Find where the given text appears and provide that cell's center as (X, Y) coordinate. 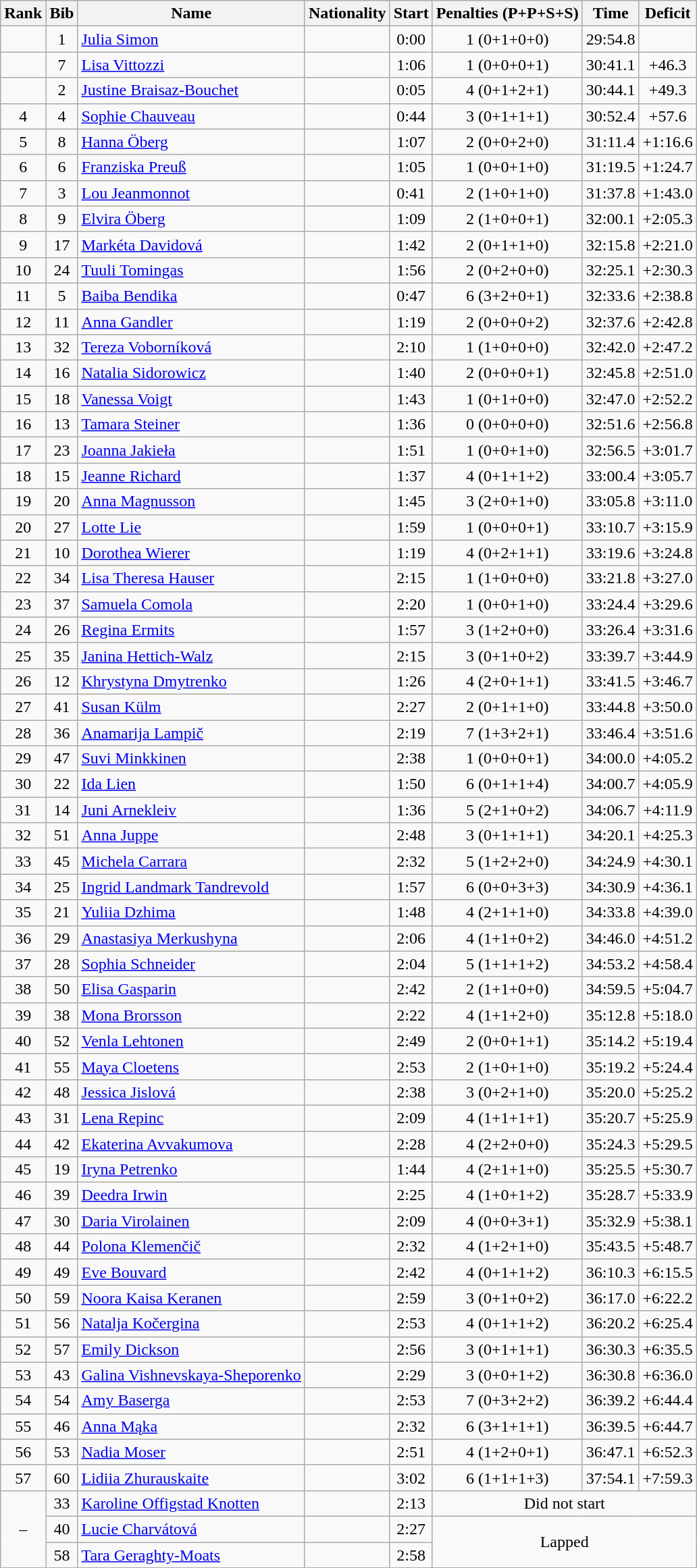
33:19.6 (611, 553)
Franziska Preuß (191, 167)
35:32.9 (611, 1221)
Michela Carrara (191, 861)
35:25.5 (611, 1170)
Iryna Petrenko (191, 1170)
Justine Braisaz-Bouchet (191, 90)
4 (1+1+1+1) (507, 1118)
33:00.4 (611, 476)
Baiba Bendika (191, 296)
Elisa Gasparin (191, 990)
Nadia Moser (191, 1452)
Galina Vishnevskaya-Sheporenko (191, 1375)
2:22 (411, 1015)
6 (3+1+1+1) (507, 1426)
+4:25.3 (667, 836)
+2:52.2 (667, 399)
35:14.2 (611, 1041)
4 (1+1+0+2) (507, 938)
2 (0+0+1+1) (507, 1041)
+5:18.0 (667, 1015)
36:10.3 (611, 1272)
36:39.5 (611, 1426)
32:37.6 (611, 322)
+5:29.5 (667, 1144)
1 (62, 39)
33:10.7 (611, 527)
0:00 (411, 39)
0:47 (411, 296)
2 (0+2+0+0) (507, 270)
32:42.0 (611, 348)
1:42 (411, 244)
33:05.8 (611, 502)
+3:31.6 (667, 630)
2:59 (411, 1298)
32:25.1 (611, 270)
0 (0+0+0+0) (507, 425)
29:54.8 (611, 39)
4 (1+0+1+2) (507, 1195)
+7:59.3 (667, 1478)
+5:25.2 (667, 1092)
4 (1+1+2+0) (507, 1015)
3 (62, 193)
+2:05.3 (667, 219)
Eve Bouvard (191, 1272)
2:10 (411, 348)
+3:24.8 (667, 553)
7 (0+3+2+2) (507, 1401)
6 (0+0+3+3) (507, 887)
Natalia Sidorowicz (191, 373)
2:19 (411, 732)
6 (1+1+1+3) (507, 1478)
Amy Baserga (191, 1401)
5 (1+2+2+0) (507, 861)
34:59.5 (611, 990)
+4:05.9 (667, 784)
1:40 (411, 373)
2:06 (411, 938)
4 (0+2+1+1) (507, 553)
Noora Kaisa Keranen (191, 1298)
Start (411, 13)
Venla Lehtonen (191, 1041)
Hanna Öberg (191, 142)
Rank (23, 13)
34:06.7 (611, 810)
36:47.1 (611, 1452)
3 (0+0+1+2) (507, 1375)
1:56 (411, 270)
34:24.9 (611, 861)
2:20 (411, 604)
+3:27.0 (667, 578)
2 (1+0+0+1) (507, 219)
+3:01.7 (667, 450)
2:58 (411, 1555)
Polona Klemenčič (191, 1247)
Julia Simon (191, 39)
33:44.8 (611, 707)
Natalja Kočergina (191, 1324)
4 (0+0+3+1) (507, 1221)
33:26.4 (611, 630)
+4:05.2 (667, 759)
1:48 (411, 913)
2:51 (411, 1452)
Juni Arnekleiv (191, 810)
Anastasiya Merkushyna (191, 938)
1:05 (411, 167)
+57.6 (667, 116)
Lotte Lie (191, 527)
Time (611, 13)
Karoline Offigstad Knotten (191, 1503)
4 (1+2+1+0) (507, 1247)
3 (2+0+1+0) (507, 502)
35:20.7 (611, 1118)
34:20.1 (611, 836)
+5:33.9 (667, 1195)
4 (2+0+1+1) (507, 681)
59 (62, 1298)
+2:47.2 (667, 348)
35:12.8 (611, 1015)
34:00.0 (611, 759)
+4:36.1 (667, 887)
60 (62, 1478)
Janina Hettich-Walz (191, 655)
Markéta Davidová (191, 244)
35:20.0 (611, 1092)
+4:30.1 (667, 861)
+2:30.3 (667, 270)
2 (1+1+0+0) (507, 990)
Lucie Charvátová (191, 1529)
1:37 (411, 476)
35:43.5 (611, 1247)
+3:46.7 (667, 681)
1:51 (411, 450)
+5:25.9 (667, 1118)
Deficit (667, 13)
1:06 (411, 65)
Samuela Comola (191, 604)
+6:25.4 (667, 1324)
+4:58.4 (667, 964)
Susan Külm (191, 707)
Tara Geraghty-Moats (191, 1555)
0:44 (411, 116)
+3:05.7 (667, 476)
+6:22.2 (667, 1298)
+1:16.6 (667, 142)
+5:19.4 (667, 1041)
36:17.0 (611, 1298)
3 (0+2+1+0) (507, 1092)
31:19.5 (611, 167)
+3:11.0 (667, 502)
– (23, 1529)
Dorothea Wierer (191, 553)
2:48 (411, 836)
32:51.6 (611, 425)
2 (0+0+2+0) (507, 142)
36:39.2 (611, 1401)
Joanna Jakieła (191, 450)
Suvi Minkkinen (191, 759)
35:19.2 (611, 1066)
58 (62, 1555)
32:00.1 (611, 219)
5 (2+1+0+2) (507, 810)
+4:51.2 (667, 938)
37:54.1 (611, 1478)
1:44 (411, 1170)
+5:30.7 (667, 1170)
+46.3 (667, 65)
1:43 (411, 399)
34:00.7 (611, 784)
Nationality (347, 13)
Khrystyna Dmytrenko (191, 681)
Tamara Steiner (191, 425)
36:30.8 (611, 1375)
34:33.8 (611, 913)
Ida Lien (191, 784)
+4:11.9 (667, 810)
1:07 (411, 142)
Mona Brorsson (191, 1015)
Tereza Voborníková (191, 348)
35:28.7 (611, 1195)
Jessica Jislová (191, 1092)
Anamarija Lampič (191, 732)
36:30.3 (611, 1349)
+5:04.7 (667, 990)
34:53.2 (611, 964)
Jeanne Richard (191, 476)
+5:24.4 (667, 1066)
1:09 (411, 219)
+3:50.0 (667, 707)
Lapped (565, 1542)
2:13 (411, 1503)
33:41.5 (611, 681)
+6:52.3 (667, 1452)
+6:35.5 (667, 1349)
Tuuli Tomingas (191, 270)
0:41 (411, 193)
3:02 (411, 1478)
2:29 (411, 1375)
+49.3 (667, 90)
+6:36.0 (667, 1375)
Lisa Vittozzi (191, 65)
7 (1+3+2+1) (507, 732)
36:20.2 (611, 1324)
35:24.3 (611, 1144)
+6:44.7 (667, 1426)
Lou Jeanmonnot (191, 193)
1:59 (411, 527)
32:15.8 (611, 244)
+2:56.8 (667, 425)
+2:38.8 (667, 296)
32:47.0 (611, 399)
Emily Dickson (191, 1349)
Sophia Schneider (191, 964)
33:21.8 (611, 578)
3 (1+2+0+0) (507, 630)
Elvira Öberg (191, 219)
34:46.0 (611, 938)
2 (0+0+0+2) (507, 322)
+3:44.9 (667, 655)
2:28 (411, 1144)
Ingrid Landmark Tandrevold (191, 887)
Lena Repinc (191, 1118)
1:45 (411, 502)
32:33.6 (611, 296)
Penalties (P+P+S+S) (507, 13)
Anna Gandler (191, 322)
Vanessa Voigt (191, 399)
30:44.1 (611, 90)
+6:44.4 (667, 1401)
4 (2+2+0+0) (507, 1144)
+5:38.1 (667, 1221)
Lisa Theresa Hauser (191, 578)
2:49 (411, 1041)
Name (191, 13)
34:30.9 (611, 887)
4 (0+1+2+1) (507, 90)
Lidiia Zhurauskaite (191, 1478)
+3:15.9 (667, 527)
+6:15.5 (667, 1272)
2 (0+0+0+1) (507, 373)
Anna Magnusson (191, 502)
33:24.4 (611, 604)
Anna Mąka (191, 1426)
5 (1+1+1+2) (507, 964)
Daria Virolainen (191, 1221)
1:26 (411, 681)
Yuliia Dzhima (191, 913)
32:45.8 (611, 373)
6 (3+2+0+1) (507, 296)
33:39.7 (611, 655)
33:46.4 (611, 732)
1:50 (411, 784)
6 (0+1+1+4) (507, 784)
Deedra Irwin (191, 1195)
+2:21.0 (667, 244)
+3:29.6 (667, 604)
2 (62, 90)
+2:42.8 (667, 322)
Did not start (565, 1503)
+4:39.0 (667, 913)
+1:43.0 (667, 193)
30:41.1 (611, 65)
Sophie Chauveau (191, 116)
2:56 (411, 1349)
Ekaterina Avvakumova (191, 1144)
30:52.4 (611, 116)
32:56.5 (611, 450)
+1:24.7 (667, 167)
+3:51.6 (667, 732)
2:25 (411, 1195)
4 (1+2+0+1) (507, 1452)
Maya Cloetens (191, 1066)
2:04 (411, 964)
31:37.8 (611, 193)
+2:51.0 (667, 373)
Anna Juppe (191, 836)
0:05 (411, 90)
Regina Ermits (191, 630)
Bib (62, 13)
31:11.4 (611, 142)
+5:48.7 (667, 1247)
